Scan for the cell matching the given text and deliver its [X, Y] coordinate at center. 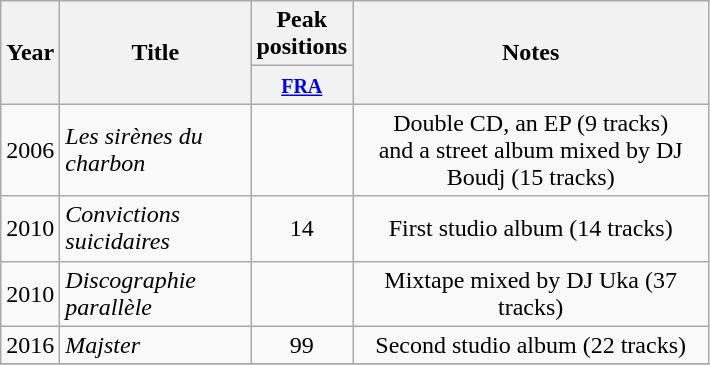
Mixtape mixed by DJ Uka (37 tracks) [531, 294]
2016 [30, 345]
Les sirènes du charbon [156, 150]
Convictions suicidaires [156, 228]
Peak positions [302, 34]
Double CD, an EP (9 tracks) and a street album mixed by DJ Boudj (15 tracks) [531, 150]
FRA [302, 85]
99 [302, 345]
Title [156, 52]
Notes [531, 52]
Majster [156, 345]
Second studio album (22 tracks) [531, 345]
Discographie parallèle [156, 294]
2006 [30, 150]
First studio album (14 tracks) [531, 228]
Year [30, 52]
14 [302, 228]
